Return (x, y) of the center of cell containing provided text 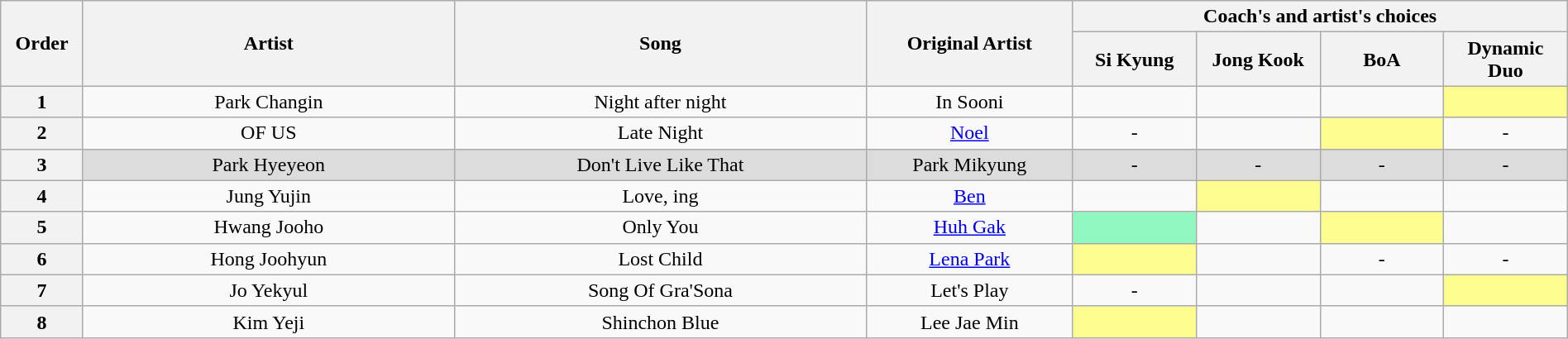
Si Kyung (1135, 60)
Jo Yekyul (268, 290)
Only You (660, 227)
Love, ing (660, 196)
Hwang Jooho (268, 227)
Late Night (660, 133)
Park Mikyung (969, 165)
Jong Kook (1259, 60)
Lee Jae Min (969, 322)
Order (42, 43)
Noel (969, 133)
Kim Yeji (268, 322)
6 (42, 259)
Hong Joohyun (268, 259)
Song (660, 43)
4 (42, 196)
OF US (268, 133)
Park Changin (268, 102)
BoA (1382, 60)
Lost Child (660, 259)
Jung Yujin (268, 196)
Don't Live Like That (660, 165)
8 (42, 322)
Park Hyeyeon (268, 165)
5 (42, 227)
Coach's and artist's choices (1320, 17)
3 (42, 165)
Shinchon Blue (660, 322)
7 (42, 290)
Original Artist (969, 43)
Lena Park (969, 259)
Artist (268, 43)
Dynamic Duo (1506, 60)
Ben (969, 196)
1 (42, 102)
In Sooni (969, 102)
Let's Play (969, 290)
Night after night (660, 102)
Huh Gak (969, 227)
2 (42, 133)
Song Of Gra'Sona (660, 290)
